Detect which cell encompasses the target text, then output its (x, y) center coordinate. 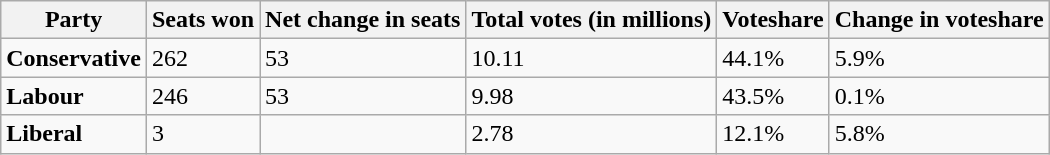
43.5% (773, 96)
Labour (74, 96)
10.11 (592, 58)
246 (202, 96)
Conservative (74, 58)
Net change in seats (363, 20)
Voteshare (773, 20)
Change in voteshare (939, 20)
Liberal (74, 134)
Total votes (in millions) (592, 20)
9.98 (592, 96)
12.1% (773, 134)
5.8% (939, 134)
3 (202, 134)
Party (74, 20)
44.1% (773, 58)
2.78 (592, 134)
5.9% (939, 58)
0.1% (939, 96)
Seats won (202, 20)
262 (202, 58)
